Detect which cell encompasses the target text, then output its [x, y] center coordinate. 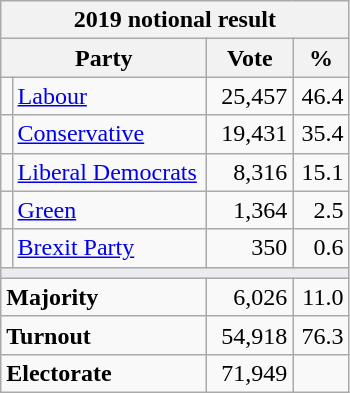
25,457 [250, 96]
Vote [250, 58]
2.5 [321, 210]
2019 notional result [175, 20]
71,949 [250, 373]
Electorate [104, 373]
Conservative [110, 134]
Brexit Party [110, 248]
% [321, 58]
11.0 [321, 297]
54,918 [250, 335]
350 [250, 248]
35.4 [321, 134]
19,431 [250, 134]
1,364 [250, 210]
Party [104, 58]
Liberal Democrats [110, 172]
46.4 [321, 96]
6,026 [250, 297]
Labour [110, 96]
76.3 [321, 335]
8,316 [250, 172]
0.6 [321, 248]
15.1 [321, 172]
Green [110, 210]
Turnout [104, 335]
Majority [104, 297]
